From the cell containing the given text, extract its center point as [x, y] coordinate. 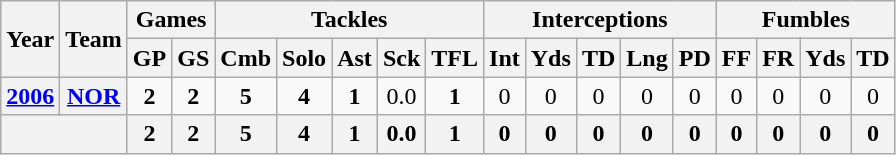
FR [778, 58]
Solo [304, 58]
GS [194, 58]
Int [505, 58]
Year [30, 39]
Fumbles [806, 20]
Team [94, 39]
Lng [647, 58]
Games [170, 20]
Ast [355, 58]
TFL [455, 58]
PD [694, 58]
2006 [30, 96]
Sck [401, 58]
GP [149, 58]
NOR [94, 96]
Cmb [246, 58]
FF [736, 58]
Tackles [350, 20]
Interceptions [600, 20]
